Pinpoint the cell where the given text exists, returning its [X, Y] midpoint coordinate. 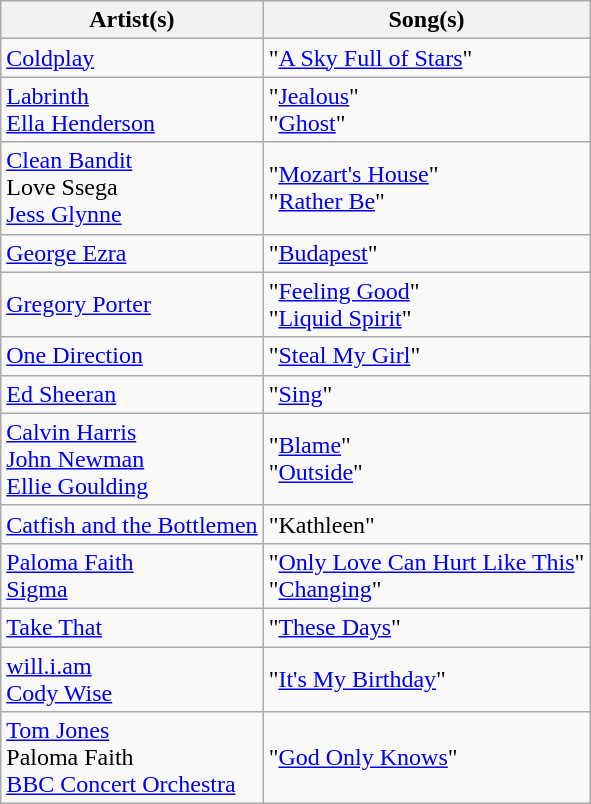
"Sing" [426, 394]
Tom JonesPaloma FaithBBC Concert Orchestra [132, 758]
"Budapest" [426, 253]
"Mozart's House""Rather Be" [426, 188]
"Blame""Outside" [426, 459]
"Steal My Girl" [426, 356]
Song(s) [426, 20]
Gregory Porter [132, 304]
"Jealous""Ghost" [426, 110]
"Kathleen" [426, 524]
Paloma FaithSigma [132, 576]
"It's My Birthday" [426, 678]
"Only Love Can Hurt Like This""Changing" [426, 576]
Ed Sheeran [132, 394]
"Feeling Good""Liquid Spirit" [426, 304]
"These Days" [426, 627]
Take That [132, 627]
One Direction [132, 356]
Catfish and the Bottlemen [132, 524]
Calvin HarrisJohn NewmanEllie Goulding [132, 459]
Coldplay [132, 58]
LabrinthElla Henderson [132, 110]
will.i.amCody Wise [132, 678]
"A Sky Full of Stars" [426, 58]
Clean BanditLove SsegaJess Glynne [132, 188]
George Ezra [132, 253]
"God Only Knows" [426, 758]
Artist(s) [132, 20]
